Return [x, y] of the center of cell containing provided text 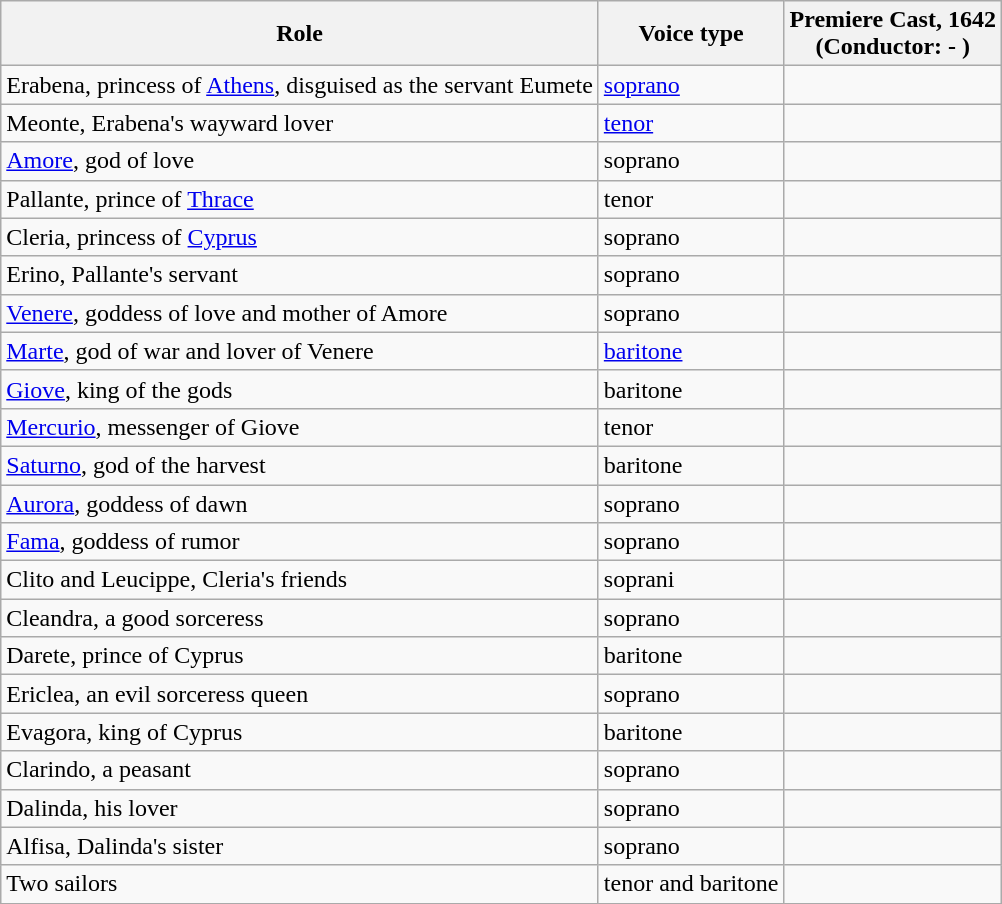
Alfisa, Dalinda's sister [300, 846]
soprani [691, 580]
Giove, king of the gods [300, 389]
Clito and Leucippe, Cleria's friends [300, 580]
tenor and baritone [691, 884]
Premiere Cast, 1642(Conductor: - ) [892, 34]
Dalinda, his lover [300, 808]
Mercurio, messenger of Giove [300, 427]
Evagora, king of Cyprus [300, 732]
Voice type [691, 34]
Cleandra, a good sorceress [300, 618]
Marte, god of war and lover of Venere [300, 351]
Venere, goddess of love and mother of Amore [300, 313]
Aurora, goddess of dawn [300, 503]
Fama, goddess of rumor [300, 542]
Role [300, 34]
Pallante, prince of Thrace [300, 199]
Two sailors [300, 884]
Ericlea, an evil sorceress queen [300, 694]
Erabena, princess of Athens, disguised as the servant Eumete [300, 85]
Erino, Pallante's servant [300, 275]
Saturno, god of the harvest [300, 465]
Meonte, Erabena's wayward lover [300, 123]
Cleria, princess of Cyprus [300, 237]
Clarindo, a peasant [300, 770]
Darete, prince of Cyprus [300, 656]
Amore, god of love [300, 161]
